Determine the (X, Y) coordinate at the center of the cell enclosing the given text.  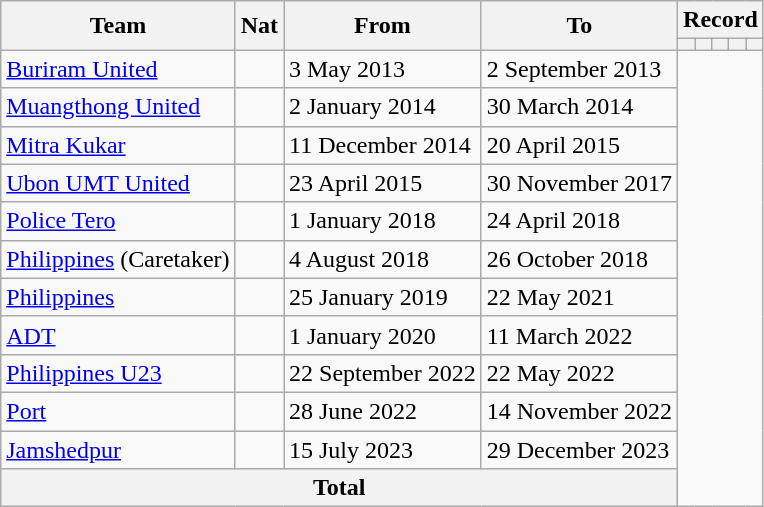
Police Tero (118, 221)
1 January 2020 (383, 335)
To (579, 26)
Ubon UMT United (118, 183)
28 June 2022 (383, 411)
24 April 2018 (579, 221)
26 October 2018 (579, 259)
15 July 2023 (383, 449)
2 January 2014 (383, 107)
2 September 2013 (579, 69)
30 November 2017 (579, 183)
1 January 2018 (383, 221)
22 May 2021 (579, 297)
Record (721, 20)
Philippines (118, 297)
11 March 2022 (579, 335)
4 August 2018 (383, 259)
22 May 2022 (579, 373)
29 December 2023 (579, 449)
14 November 2022 (579, 411)
Team (118, 26)
Muangthong United (118, 107)
ADT (118, 335)
25 January 2019 (383, 297)
3 May 2013 (383, 69)
Philippines U23 (118, 373)
Total (340, 488)
Port (118, 411)
30 March 2014 (579, 107)
Nat (259, 26)
23 April 2015 (383, 183)
11 December 2014 (383, 145)
Philippines (Caretaker) (118, 259)
Jamshedpur (118, 449)
Mitra Kukar (118, 145)
From (383, 26)
22 September 2022 (383, 373)
Buriram United (118, 69)
20 April 2015 (579, 145)
